For the text-containing cell, return its midpoint in [X, Y] coordinate format. 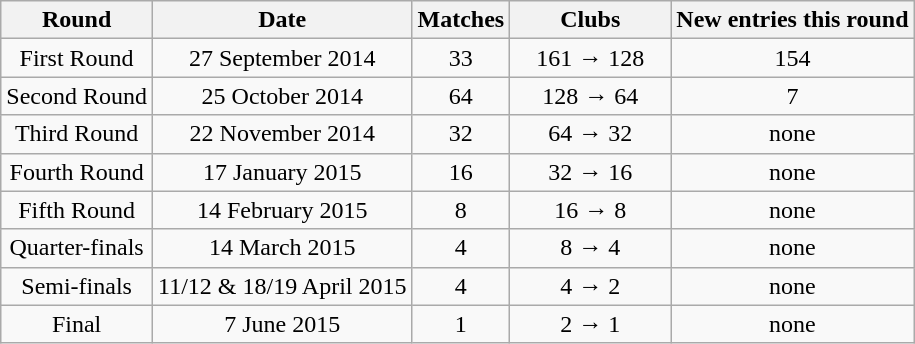
8 [461, 210]
Matches [461, 20]
Round [77, 20]
Final [77, 324]
7 [792, 96]
14 February 2015 [282, 210]
16 [461, 172]
11/12 & 18/19 April 2015 [282, 286]
8 → 4 [590, 248]
Quarter-finals [77, 248]
32 → 16 [590, 172]
22 November 2014 [282, 134]
Third Round [77, 134]
64 [461, 96]
Clubs [590, 20]
17 January 2015 [282, 172]
New entries this round [792, 20]
Fifth Round [77, 210]
4 → 2 [590, 286]
2 → 1 [590, 324]
16 → 8 [590, 210]
64 → 32 [590, 134]
14 March 2015 [282, 248]
1 [461, 324]
161 → 128 [590, 58]
First Round [77, 58]
154 [792, 58]
27 September 2014 [282, 58]
Second Round [77, 96]
25 October 2014 [282, 96]
Fourth Round [77, 172]
128 → 64 [590, 96]
32 [461, 134]
Semi-finals [77, 286]
7 June 2015 [282, 324]
33 [461, 58]
Date [282, 20]
